From the cell containing the given text, extract its center point as (X, Y) coordinate. 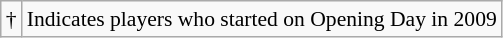
Indicates players who started on Opening Day in 2009 (262, 19)
† (12, 19)
